Search for the cell housing the specified text and yield its (x, y) center coordinate. 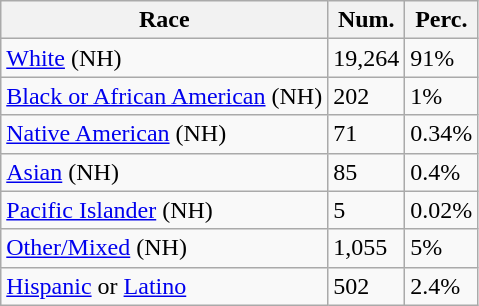
1% (442, 96)
Black or African American (NH) (164, 96)
Other/Mixed (NH) (164, 248)
19,264 (366, 58)
202 (366, 96)
5% (442, 248)
91% (442, 58)
Pacific Islander (NH) (164, 210)
Perc. (442, 20)
502 (366, 286)
1,055 (366, 248)
Race (164, 20)
71 (366, 134)
5 (366, 210)
2.4% (442, 286)
Num. (366, 20)
0.4% (442, 172)
White (NH) (164, 58)
0.34% (442, 134)
85 (366, 172)
Hispanic or Latino (164, 286)
Asian (NH) (164, 172)
Native American (NH) (164, 134)
0.02% (442, 210)
